Extract the (x, y) coordinate from the center of the cell holding the provided text.  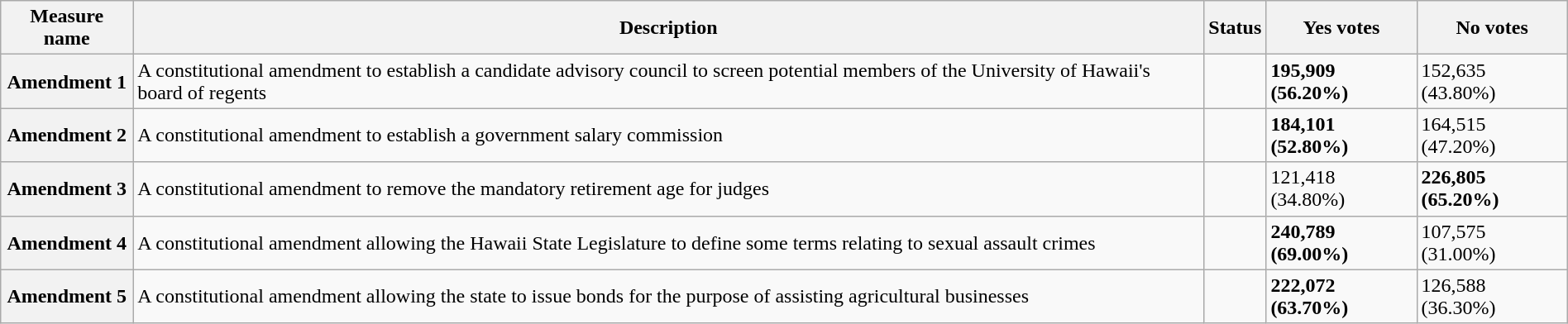
121,418 (34.80%) (1341, 188)
226,805 (65.20%) (1492, 188)
Measure name (67, 28)
Amendment 1 (67, 81)
126,588 (36.30%) (1492, 296)
184,101 (52.80%) (1341, 136)
A constitutional amendment allowing the Hawaii State Legislature to define some terms relating to sexual assault crimes (668, 243)
Amendment 4 (67, 243)
107,575 (31.00%) (1492, 243)
Amendment 3 (67, 188)
Amendment 2 (67, 136)
A constitutional amendment allowing the state to issue bonds for the purpose of assisting agricultural businesses (668, 296)
A constitutional amendment to establish a candidate advisory council to screen potential members of the University of Hawaii's board of regents (668, 81)
A constitutional amendment to establish a government salary commission (668, 136)
195,909 (56.20%) (1341, 81)
Status (1236, 28)
Yes votes (1341, 28)
152,635 (43.80%) (1492, 81)
A constitutional amendment to remove the mandatory retirement age for judges (668, 188)
Amendment 5 (67, 296)
164,515 (47.20%) (1492, 136)
No votes (1492, 28)
222,072 (63.70%) (1341, 296)
240,789 (69.00%) (1341, 243)
Description (668, 28)
